Scan for the cell matching the given text and deliver its [x, y] coordinate at center. 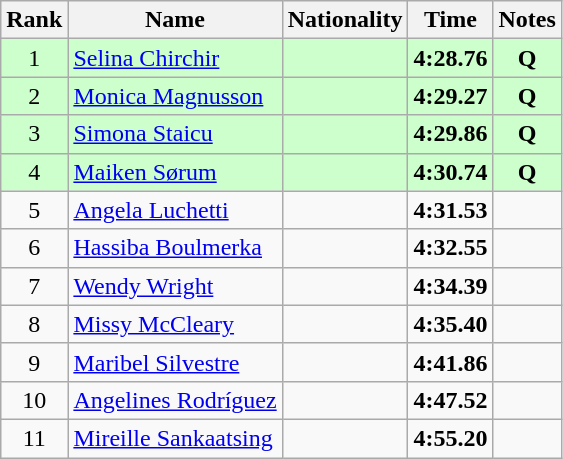
Name [175, 20]
4:32.55 [450, 248]
8 [34, 324]
4:29.27 [450, 96]
Angelines Rodríguez [175, 400]
4 [34, 172]
4:30.74 [450, 172]
Wendy Wright [175, 286]
6 [34, 248]
11 [34, 438]
3 [34, 134]
4:28.76 [450, 58]
1 [34, 58]
4:47.52 [450, 400]
Selina Chirchir [175, 58]
4:41.86 [450, 362]
Maiken Sørum [175, 172]
5 [34, 210]
Maribel Silvestre [175, 362]
2 [34, 96]
Rank [34, 20]
4:29.86 [450, 134]
Simona Staicu [175, 134]
4:55.20 [450, 438]
4:34.39 [450, 286]
Time [450, 20]
Nationality [345, 20]
9 [34, 362]
Notes [527, 20]
10 [34, 400]
4:35.40 [450, 324]
Monica Magnusson [175, 96]
Mireille Sankaatsing [175, 438]
7 [34, 286]
Hassiba Boulmerka [175, 248]
4:31.53 [450, 210]
Angela Luchetti [175, 210]
Missy McCleary [175, 324]
